Detect which cell encompasses the target text, then output its [X, Y] center coordinate. 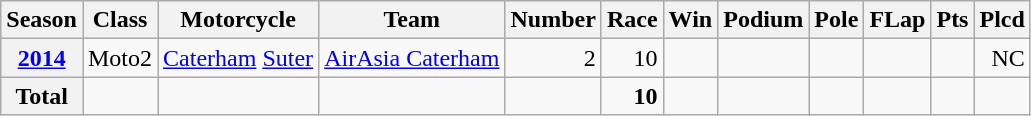
Moto2 [120, 58]
2 [553, 58]
Pole [836, 20]
FLap [898, 20]
Win [690, 20]
Class [120, 20]
AirAsia Caterham [412, 58]
Podium [764, 20]
2014 [42, 58]
Total [42, 96]
Number [553, 20]
Motorcycle [238, 20]
Team [412, 20]
NC [1002, 58]
Plcd [1002, 20]
Pts [952, 20]
Race [632, 20]
Season [42, 20]
Caterham Suter [238, 58]
